Capture the cell that displays the provided text and extract its [X, Y] central coordinate. 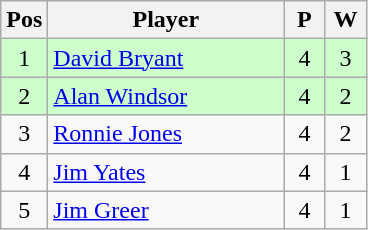
W [346, 20]
David Bryant [166, 58]
5 [24, 210]
Pos [24, 20]
Jim Greer [166, 210]
P [304, 20]
Alan Windsor [166, 96]
Ronnie Jones [166, 134]
Player [166, 20]
Jim Yates [166, 172]
